Provide the [X, Y] coordinate of the cell's center where the given text is located.  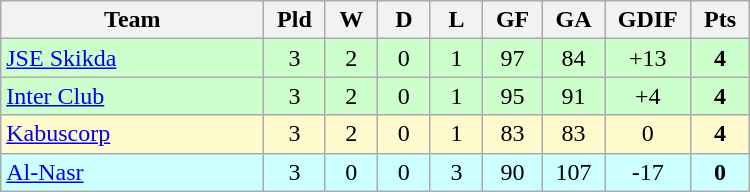
Kabuscorp [132, 134]
+13 [648, 58]
W [352, 20]
84 [573, 58]
+4 [648, 96]
95 [513, 96]
90 [513, 172]
Inter Club [132, 96]
GDIF [648, 20]
GF [513, 20]
Team [132, 20]
Al-Nasr [132, 172]
GA [573, 20]
Pld [294, 20]
Pts [720, 20]
91 [573, 96]
-17 [648, 172]
97 [513, 58]
107 [573, 172]
D [404, 20]
JSE Skikda [132, 58]
L [456, 20]
